Identify which cell holds the provided text, then report its [X, Y] central coordinate. 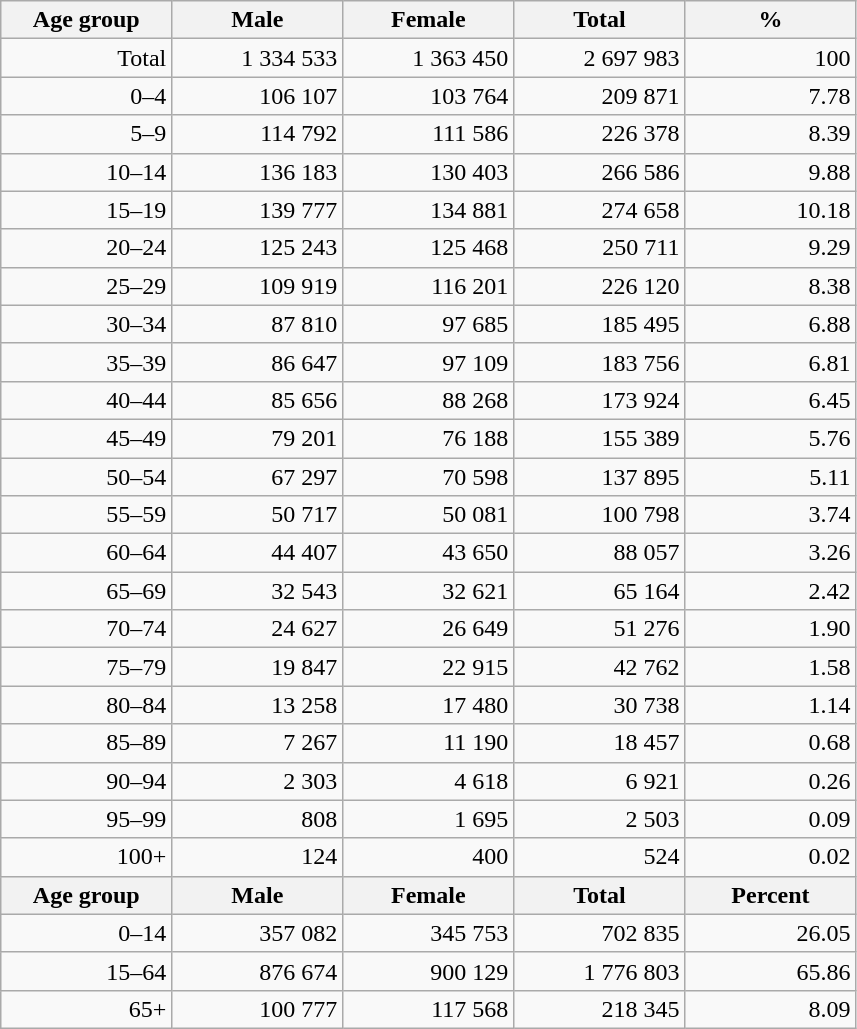
6 921 [600, 781]
185 495 [600, 324]
900 129 [428, 971]
65–69 [86, 591]
117 568 [428, 1009]
90–94 [86, 781]
60–64 [86, 553]
345 753 [428, 933]
9.88 [770, 172]
44 407 [258, 553]
67 297 [258, 477]
3.74 [770, 515]
6.88 [770, 324]
75–79 [86, 667]
65 164 [600, 591]
35–39 [86, 362]
0–14 [86, 933]
6.45 [770, 400]
8.39 [770, 134]
106 107 [258, 96]
274 658 [600, 210]
86 647 [258, 362]
50–54 [86, 477]
15–64 [86, 971]
357 082 [258, 933]
2 303 [258, 781]
137 895 [600, 477]
45–49 [86, 438]
103 764 [428, 96]
109 919 [258, 286]
524 [600, 857]
6.81 [770, 362]
702 835 [600, 933]
1 695 [428, 819]
1 776 803 [600, 971]
100 [770, 58]
76 188 [428, 438]
226 378 [600, 134]
% [770, 20]
4 618 [428, 781]
209 871 [600, 96]
2 503 [600, 819]
51 276 [600, 629]
26 649 [428, 629]
25–29 [86, 286]
97 685 [428, 324]
3.26 [770, 553]
130 403 [428, 172]
19 847 [258, 667]
15–19 [86, 210]
80–84 [86, 705]
1.58 [770, 667]
65.86 [770, 971]
10–14 [86, 172]
0.09 [770, 819]
218 345 [600, 1009]
43 650 [428, 553]
7.78 [770, 96]
808 [258, 819]
18 457 [600, 743]
0.02 [770, 857]
42 762 [600, 667]
1 334 533 [258, 58]
88 057 [600, 553]
226 120 [600, 286]
70 598 [428, 477]
1 363 450 [428, 58]
85 656 [258, 400]
30–34 [86, 324]
10.18 [770, 210]
17 480 [428, 705]
139 777 [258, 210]
8.38 [770, 286]
7 267 [258, 743]
9.29 [770, 248]
24 627 [258, 629]
111 586 [428, 134]
136 183 [258, 172]
134 881 [428, 210]
65+ [86, 1009]
30 738 [600, 705]
100 798 [600, 515]
87 810 [258, 324]
125 243 [258, 248]
32 543 [258, 591]
0.68 [770, 743]
2 697 983 [600, 58]
155 389 [600, 438]
400 [428, 857]
88 268 [428, 400]
1.90 [770, 629]
876 674 [258, 971]
5–9 [86, 134]
100+ [86, 857]
5.11 [770, 477]
40–44 [86, 400]
173 924 [600, 400]
50 717 [258, 515]
8.09 [770, 1009]
20–24 [86, 248]
50 081 [428, 515]
26.05 [770, 933]
183 756 [600, 362]
32 621 [428, 591]
55–59 [86, 515]
2.42 [770, 591]
0.26 [770, 781]
95–99 [86, 819]
85–89 [86, 743]
79 201 [258, 438]
Percent [770, 895]
97 109 [428, 362]
124 [258, 857]
114 792 [258, 134]
1.14 [770, 705]
22 915 [428, 667]
11 190 [428, 743]
125 468 [428, 248]
5.76 [770, 438]
13 258 [258, 705]
250 711 [600, 248]
0–4 [86, 96]
70–74 [86, 629]
100 777 [258, 1009]
266 586 [600, 172]
116 201 [428, 286]
